Pinpoint the cell where the given text exists, returning its [X, Y] midpoint coordinate. 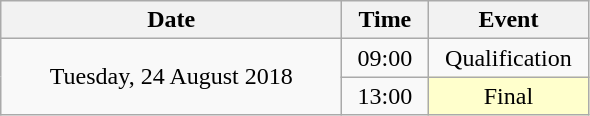
Final [508, 96]
Qualification [508, 58]
Tuesday, 24 August 2018 [172, 77]
Event [508, 20]
13:00 [385, 96]
Time [385, 20]
Date [172, 20]
09:00 [385, 58]
